Identify which cell holds the provided text, then report its (X, Y) central coordinate. 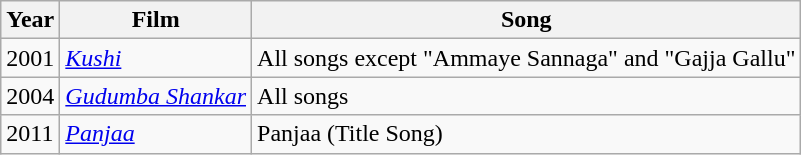
All songs except "Ammaye Sannaga" and "Gajja Gallu" (526, 58)
Song (526, 20)
Year (30, 20)
All songs (526, 96)
Gudumba Shankar (156, 96)
2004 (30, 96)
Kushi (156, 58)
2011 (30, 134)
Film (156, 20)
Panjaa (156, 134)
2001 (30, 58)
Panjaa (Title Song) (526, 134)
